Pinpoint the cell where the given text exists, returning its (x, y) midpoint coordinate. 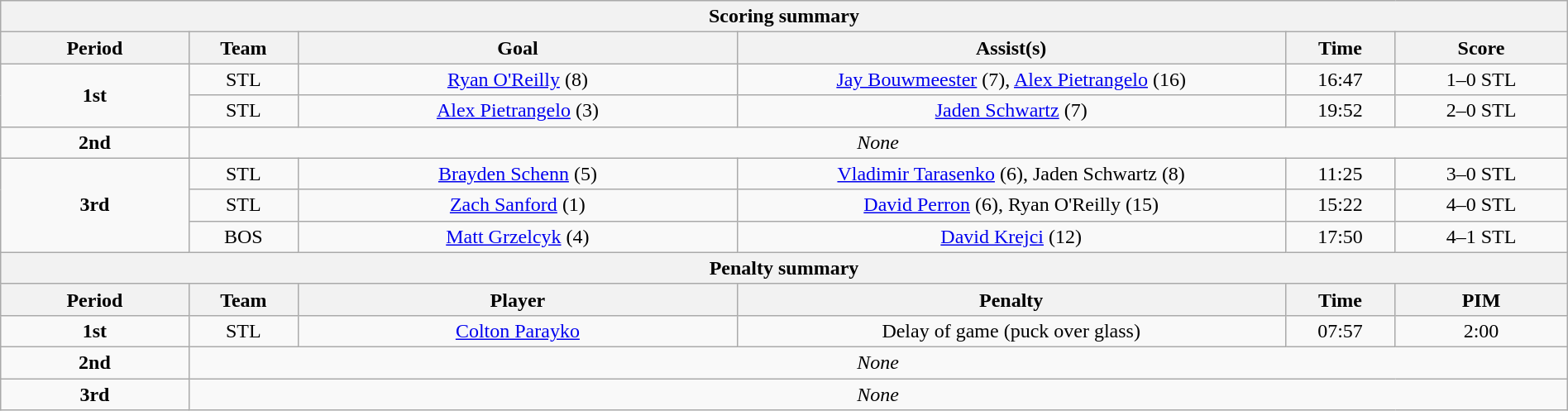
Colton Parayko (518, 331)
Goal (518, 48)
Penalty (1011, 299)
Vladimir Tarasenko (6), Jaden Schwartz (8) (1011, 174)
Jaden Schwartz (7) (1011, 111)
2–0 STL (1481, 111)
16:47 (1340, 79)
Penalty summary (784, 268)
Player (518, 299)
Alex Pietrangelo (3) (518, 111)
19:52 (1340, 111)
3–0 STL (1481, 174)
BOS (243, 237)
Assist(s) (1011, 48)
Scoring summary (784, 17)
07:57 (1340, 331)
11:25 (1340, 174)
15:22 (1340, 205)
David Perron (6), Ryan O'Reilly (15) (1011, 205)
PIM (1481, 299)
Ryan O'Reilly (8) (518, 79)
David Krejci (12) (1011, 237)
Delay of game (puck over glass) (1011, 331)
4–0 STL (1481, 205)
Matt Grzelcyk (4) (518, 237)
Zach Sanford (1) (518, 205)
2:00 (1481, 331)
1–0 STL (1481, 79)
Jay Bouwmeester (7), Alex Pietrangelo (16) (1011, 79)
Brayden Schenn (5) (518, 174)
Score (1481, 48)
17:50 (1340, 237)
4–1 STL (1481, 237)
